Capture the cell that displays the provided text and extract its [x, y] central coordinate. 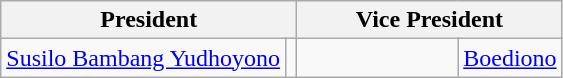
President [149, 20]
Susilo Bambang Yudhoyono [144, 58]
Boediono [510, 58]
Vice President [430, 20]
